Pinpoint the cell where the given text exists, returning its (X, Y) midpoint coordinate. 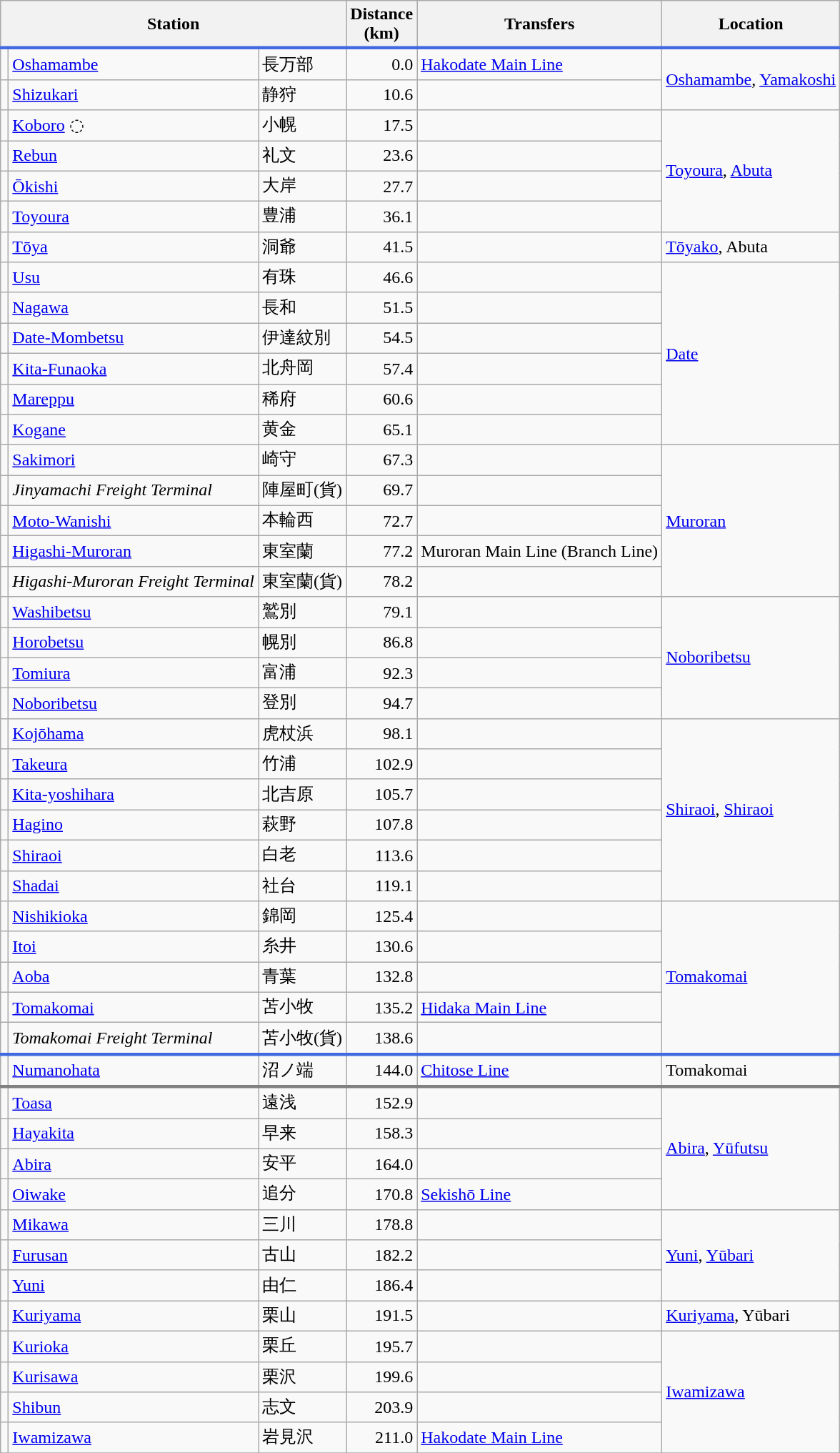
Yuni (134, 1285)
60.6 (381, 399)
195.7 (381, 1347)
Oshamambe, Yamakoshi (751, 79)
36.1 (381, 217)
栗沢 (303, 1377)
Shiraoi (134, 855)
Nishikioka (134, 916)
Washibetsu (134, 612)
164.0 (381, 1164)
199.6 (381, 1377)
51.5 (381, 307)
186.4 (381, 1285)
長和 (303, 307)
Shadai (134, 886)
178.8 (381, 1225)
竹浦 (303, 765)
登別 (303, 703)
10.6 (381, 94)
107.8 (381, 825)
追分 (303, 1195)
Station (174, 24)
虎杖浜 (303, 733)
Oshamambe (134, 64)
57.4 (381, 369)
志文 (303, 1408)
Koboro ◌ (134, 126)
Furusan (134, 1255)
78.2 (381, 582)
Chitose Line (540, 1071)
Higashi-Muroran (134, 552)
苫小牧 (303, 1008)
67.3 (381, 460)
Kojōhama (134, 733)
Toyoura, Abuta (751, 171)
古山 (303, 1255)
Hagino (134, 825)
栗山 (303, 1316)
Horobetsu (134, 643)
小幌 (303, 126)
礼文 (303, 156)
幌別 (303, 643)
三川 (303, 1225)
119.1 (381, 886)
130.6 (381, 946)
27.7 (381, 186)
72.7 (381, 520)
182.2 (381, 1255)
Tōyako, Abuta (751, 247)
Date (751, 353)
211.0 (381, 1438)
Tomiura (134, 673)
長万部 (303, 64)
Itoi (134, 946)
Mikawa (134, 1225)
144.0 (381, 1071)
54.5 (381, 339)
Shibun (134, 1408)
Mareppu (134, 399)
Sekishō Line (540, 1195)
Yuni, Yūbari (751, 1255)
静狩 (303, 94)
Shizukari (134, 94)
41.5 (381, 247)
安平 (303, 1164)
錦岡 (303, 916)
北吉原 (303, 795)
Muroran (751, 520)
本輪西 (303, 520)
138.6 (381, 1038)
有珠 (303, 277)
125.4 (381, 916)
社台 (303, 886)
Tōya (134, 247)
158.3 (381, 1134)
Location (751, 24)
稀府 (303, 399)
23.6 (381, 156)
由仁 (303, 1285)
152.9 (381, 1102)
Date-Mombetsu (134, 339)
北舟岡 (303, 369)
青葉 (303, 978)
Abira, Yūfutsu (751, 1148)
98.1 (381, 733)
170.8 (381, 1195)
東室蘭 (303, 552)
Hidaka Main Line (540, 1008)
Kurisawa (134, 1377)
Ōkishi (134, 186)
94.7 (381, 703)
陣屋町(貨) (303, 490)
黄金 (303, 430)
崎守 (303, 460)
Toasa (134, 1102)
Tomakomai Freight Terminal (134, 1038)
Toyoura (134, 217)
鷲別 (303, 612)
沼ノ端 (303, 1071)
Kuriyama, Yūbari (751, 1316)
富浦 (303, 673)
132.8 (381, 978)
東室蘭(貨) (303, 582)
Transfers (540, 24)
0.0 (381, 64)
17.5 (381, 126)
203.9 (381, 1408)
Shiraoi, Shiraoi (751, 809)
Moto-Wanishi (134, 520)
92.3 (381, 673)
105.7 (381, 795)
岩見沢 (303, 1438)
65.1 (381, 430)
洞爺 (303, 247)
早来 (303, 1134)
萩野 (303, 825)
Kurioka (134, 1347)
77.2 (381, 552)
伊達紋別 (303, 339)
Hayakita (134, 1134)
Jinyamachi Freight Terminal (134, 490)
Distance(km) (381, 24)
79.1 (381, 612)
Aoba (134, 978)
Numanohata (134, 1071)
苫小牧(貨) (303, 1038)
86.8 (381, 643)
Nagawa (134, 307)
135.2 (381, 1008)
102.9 (381, 765)
栗丘 (303, 1347)
46.6 (381, 277)
Abira (134, 1164)
Oiwake (134, 1195)
大岸 (303, 186)
白老 (303, 855)
Takeura (134, 765)
Usu (134, 277)
糸井 (303, 946)
Muroran Main Line (Branch Line) (540, 552)
Kogane (134, 430)
Kuriyama (134, 1316)
Kita-yoshihara (134, 795)
Sakimori (134, 460)
遠浅 (303, 1102)
69.7 (381, 490)
191.5 (381, 1316)
Kita-Funaoka (134, 369)
Rebun (134, 156)
113.6 (381, 855)
Higashi-Muroran Freight Terminal (134, 582)
豊浦 (303, 217)
